Return the (x, y) coordinate for the center point of the cell that contains the specified text.  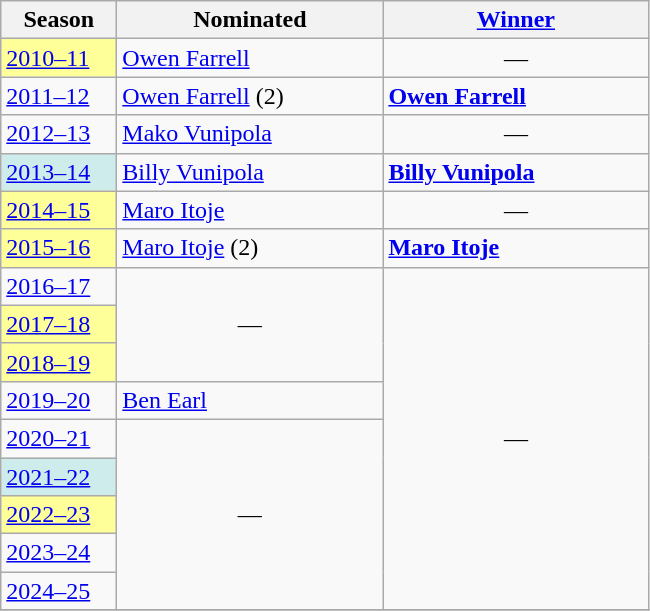
2014–15 (59, 210)
2012–13 (59, 134)
2023–24 (59, 553)
2015–16 (59, 248)
2024–25 (59, 591)
2016–17 (59, 286)
Season (59, 20)
2018–19 (59, 362)
Ben Earl (250, 400)
2013–14 (59, 172)
2017–18 (59, 324)
Mako Vunipola (250, 134)
Nominated (250, 20)
2011–12 (59, 96)
2021–22 (59, 477)
2020–21 (59, 438)
Owen Farrell (2) (250, 96)
Winner (516, 20)
Maro Itoje (2) (250, 248)
2019–20 (59, 400)
2022–23 (59, 515)
2010–11 (59, 58)
